Detect which cell encompasses the target text, then output its (X, Y) center coordinate. 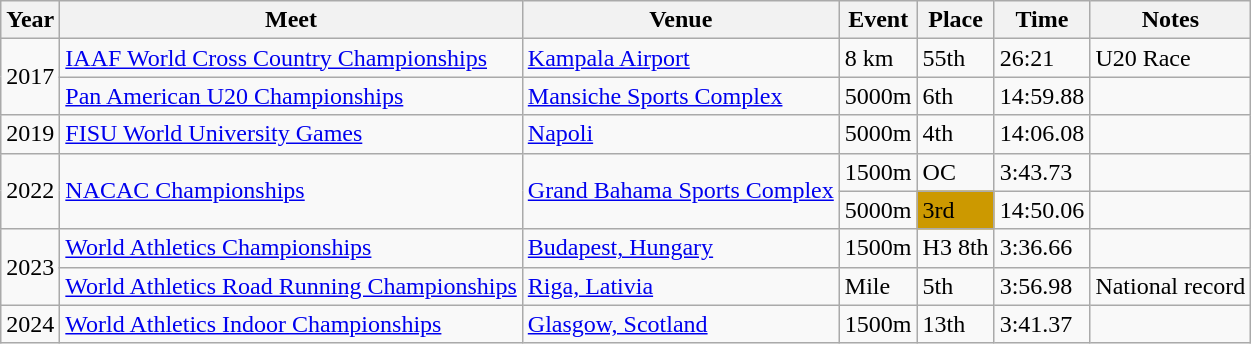
14:50.06 (1042, 210)
Venue (680, 20)
Meet (291, 20)
World Athletics Indoor Championships (291, 324)
5th (956, 286)
Year (30, 20)
3rd (956, 210)
Place (956, 20)
Riga, Lativia (680, 286)
2023 (30, 267)
4th (956, 134)
Budapest, Hungary (680, 248)
World Athletics Championships (291, 248)
Grand Bahama Sports Complex (680, 191)
U20 Race (1170, 58)
13th (956, 324)
NACAC Championships (291, 191)
Event (878, 20)
3:36.66 (1042, 248)
World Athletics Road Running Championships (291, 286)
Napoli (680, 134)
Pan American U20 Championships (291, 96)
FISU World University Games (291, 134)
14:06.08 (1042, 134)
26:21 (1042, 58)
14:59.88 (1042, 96)
8 km (878, 58)
2024 (30, 324)
55th (956, 58)
6th (956, 96)
2019 (30, 134)
H3 8th (956, 248)
Mile (878, 286)
National record (1170, 286)
3:43.73 (1042, 172)
3:56.98 (1042, 286)
OC (956, 172)
2017 (30, 77)
IAAF World Cross Country Championships (291, 58)
3:41.37 (1042, 324)
Kampala Airport (680, 58)
Time (1042, 20)
Glasgow, Scotland (680, 324)
Notes (1170, 20)
Mansiche Sports Complex (680, 96)
2022 (30, 191)
